Search for the cell housing the specified text and yield its (X, Y) center coordinate. 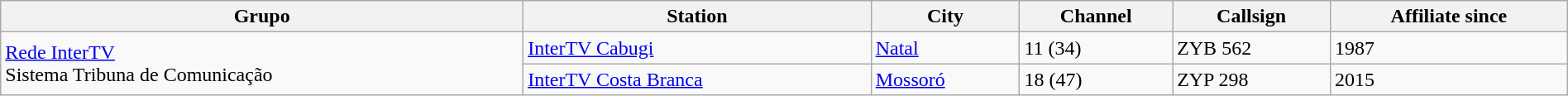
ZYP 298 (1252, 79)
Grupo (262, 17)
Affiliate since (1449, 17)
Channel (1097, 17)
ZYB 562 (1252, 48)
1987 (1449, 48)
InterTV Cabugi (698, 48)
Mossoró (945, 79)
Station (698, 17)
Rede InterTV Sistema Tribuna de Comunicação (262, 64)
18 (47) (1097, 79)
Natal (945, 48)
Callsign (1252, 17)
2015 (1449, 79)
11 (34) (1097, 48)
City (945, 17)
InterTV Costa Branca (698, 79)
